From the cell containing the given text, extract its center point as [X, Y] coordinate. 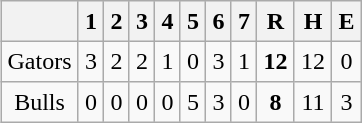
Bulls [40, 102]
H [313, 21]
4 [168, 21]
7 [244, 21]
11 [313, 102]
8 [276, 102]
Gators [40, 61]
6 [219, 21]
R [276, 21]
E [347, 21]
